Return the [x, y] coordinate for the center point of the cell that contains the specified text.  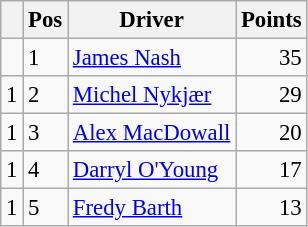
4 [46, 170]
3 [46, 133]
James Nash [152, 58]
Driver [152, 20]
Darryl O'Young [152, 170]
2 [46, 95]
29 [272, 95]
Pos [46, 20]
5 [46, 208]
Points [272, 20]
Michel Nykjær [152, 95]
Fredy Barth [152, 208]
35 [272, 58]
17 [272, 170]
Alex MacDowall [152, 133]
20 [272, 133]
13 [272, 208]
